Detect which cell encompasses the target text, then output its (X, Y) center coordinate. 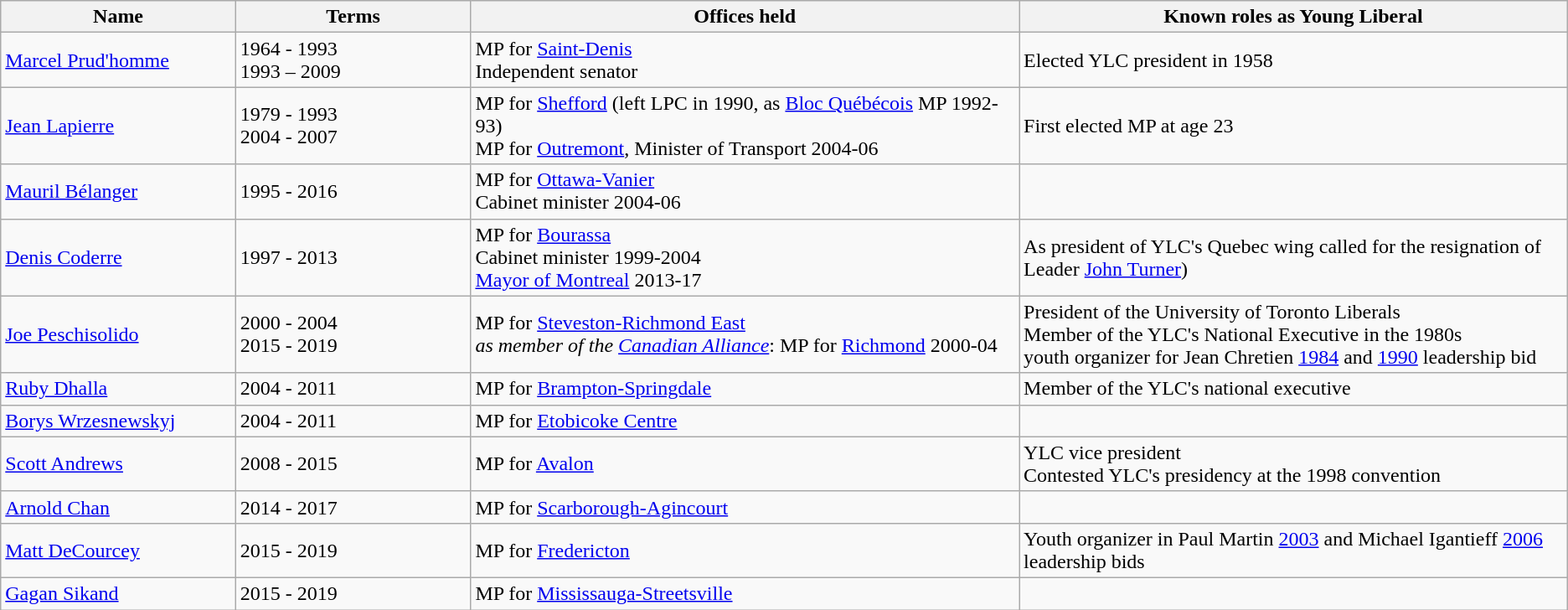
Terms (353, 17)
MP for Steveston-Richmond East as member of the Canadian Alliance: MP for Richmond 2000-04 (745, 334)
Borys Wrzesnewskyj (119, 421)
MP for Avalon (745, 464)
Youth organizer in Paul Martin 2003 and Michael Igantieff 2006 leadership bids (1293, 550)
Member of the YLC's national executive (1293, 389)
Jean Lapierre (119, 126)
MP for Brampton-Springdale (745, 389)
Gagan Sikand (119, 593)
Mauril Bélanger (119, 191)
Denis Coderre (119, 257)
MP for Scarborough-Agincourt (745, 507)
1995 - 2016 (353, 191)
Joe Peschisolido (119, 334)
Scott Andrews (119, 464)
2014 - 2017 (353, 507)
MP for Ottawa-Vanier Cabinet minister 2004-06 (745, 191)
MP for Shefford (left LPC in 1990, as Bloc Québécois MP 1992-93) MP for Outremont, Minister of Transport 2004-06 (745, 126)
Elected YLC president in 1958 (1293, 60)
Marcel Prud'homme (119, 60)
YLC vice presidentContested YLC's presidency at the 1998 convention (1293, 464)
Known roles as Young Liberal (1293, 17)
Name (119, 17)
2008 - 2015 (353, 464)
As president of YLC's Quebec wing called for the resignation of Leader John Turner) (1293, 257)
MP for Mississauga-Streetsville (745, 593)
Offices held (745, 17)
MP for Etobicoke Centre (745, 421)
Arnold Chan (119, 507)
2000 - 20042015 - 2019 (353, 334)
MP for Fredericton (745, 550)
MP for Saint-Denis Independent senator (745, 60)
1997 - 2013 (353, 257)
Ruby Dhalla (119, 389)
Matt DeCourcey (119, 550)
1979 - 1993 2004 - 2007 (353, 126)
First elected MP at age 23 (1293, 126)
1964 - 19931993 – 2009 (353, 60)
MP for Bourassa Cabinet minister 1999-2004Mayor of Montreal 2013-17 (745, 257)
